Identify which cell holds the provided text, then report its (x, y) central coordinate. 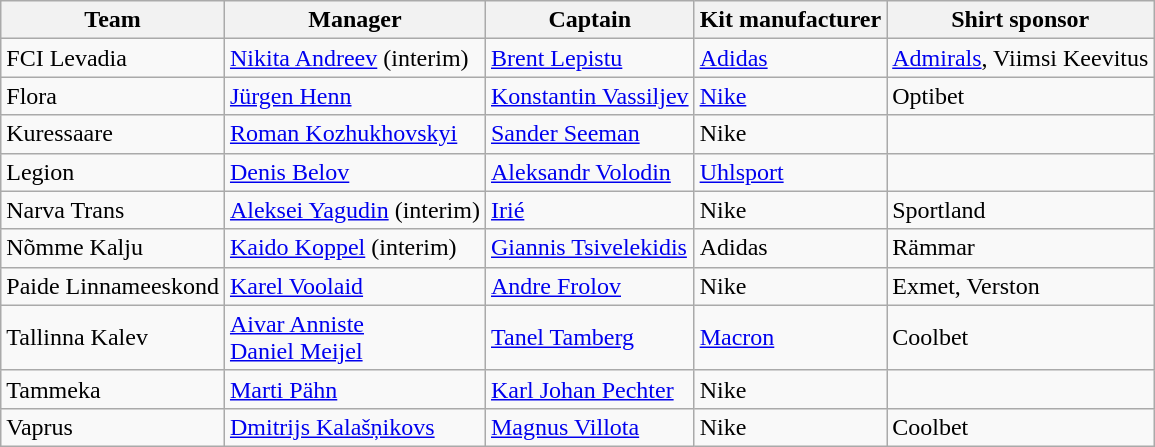
Giannis Tsivelekidis (590, 248)
Paide Linnameeskond (113, 286)
Aleksei Yagudin (interim) (354, 210)
Karel Voolaid (354, 286)
Roman Kozhukhovskyi (354, 134)
Macron (790, 338)
Andre Frolov (590, 286)
Denis Belov (354, 172)
Kaido Koppel (interim) (354, 248)
Tallinna Kalev (113, 338)
Rämmar (1020, 248)
Irié (590, 210)
Narva Trans (113, 210)
Nikita Andreev (interim) (354, 58)
Uhlsport (790, 172)
Flora (113, 96)
Nõmme Kalju (113, 248)
Shirt sponsor (1020, 20)
Sportland (1020, 210)
Konstantin Vassiljev (590, 96)
Kuressaare (113, 134)
Brent Lepistu (590, 58)
Vaprus (113, 427)
Team (113, 20)
Admirals, Viimsi Keevitus (1020, 58)
Optibet (1020, 96)
Karl Johan Pechter (590, 389)
Captain (590, 20)
Tanel Tamberg (590, 338)
FCI Levadia (113, 58)
Marti Pähn (354, 389)
Aivar Anniste Daniel Meijel (354, 338)
Dmitrijs Kalašņikovs (354, 427)
Aleksandr Volodin (590, 172)
Exmet, Verston (1020, 286)
Manager (354, 20)
Tammeka (113, 389)
Magnus Villota (590, 427)
Sander Seeman (590, 134)
Jürgen Henn (354, 96)
Kit manufacturer (790, 20)
Legion (113, 172)
